Return [X, Y] of the center of cell containing provided text 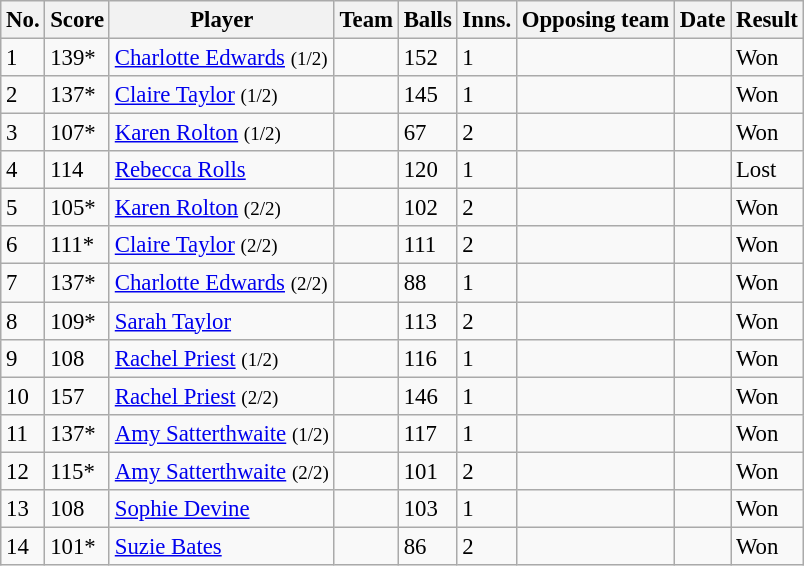
113 [428, 321]
157 [78, 396]
Rebecca Rolls [222, 170]
101 [428, 471]
Karen Rolton (2/2) [222, 208]
Amy Satterthwaite (1/2) [222, 433]
145 [428, 95]
114 [78, 170]
116 [428, 358]
Claire Taylor (1/2) [222, 95]
8 [23, 321]
Charlotte Edwards (1/2) [222, 58]
4 [23, 170]
Rachel Priest (2/2) [222, 396]
6 [23, 245]
103 [428, 509]
Sarah Taylor [222, 321]
115* [78, 471]
107* [78, 133]
Charlotte Edwards (2/2) [222, 283]
11 [23, 433]
10 [23, 396]
Sophie Devine [222, 509]
Player [222, 20]
Balls [428, 20]
105* [78, 208]
Rachel Priest (1/2) [222, 358]
139* [78, 58]
3 [23, 133]
Suzie Bates [222, 546]
86 [428, 546]
14 [23, 546]
5 [23, 208]
102 [428, 208]
152 [428, 58]
13 [23, 509]
146 [428, 396]
67 [428, 133]
120 [428, 170]
7 [23, 283]
Inns. [486, 20]
Team [366, 20]
88 [428, 283]
Lost [768, 170]
Claire Taylor (2/2) [222, 245]
Score [78, 20]
111 [428, 245]
Amy Satterthwaite (2/2) [222, 471]
111* [78, 245]
109* [78, 321]
12 [23, 471]
Karen Rolton (1/2) [222, 133]
Result [768, 20]
101* [78, 546]
No. [23, 20]
117 [428, 433]
Date [702, 20]
9 [23, 358]
Opposing team [595, 20]
